Output the (X, Y) coordinate of the center of the cell containing the given text.  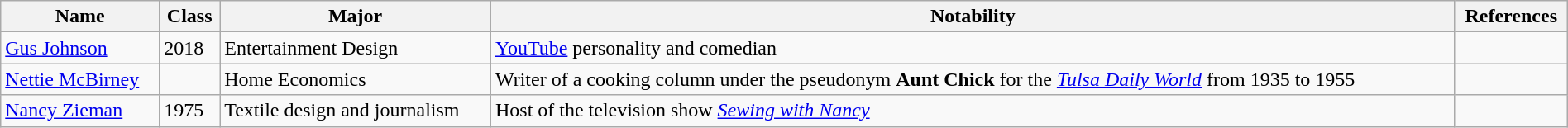
2018 (190, 48)
References (1511, 17)
Major (356, 17)
Home Economics (356, 79)
Nancy Zieman (80, 111)
Host of the television show Sewing with Nancy (973, 111)
YouTube personality and comedian (973, 48)
Writer of a cooking column under the pseudonym Aunt Chick for the Tulsa Daily World from 1935 to 1955 (973, 79)
Notability (973, 17)
Textile design and journalism (356, 111)
Gus Johnson (80, 48)
Name (80, 17)
Class (190, 17)
Entertainment Design (356, 48)
1975 (190, 111)
Nettie McBirney (80, 79)
